Find where the given text appears and provide that cell's center as [X, Y] coordinate. 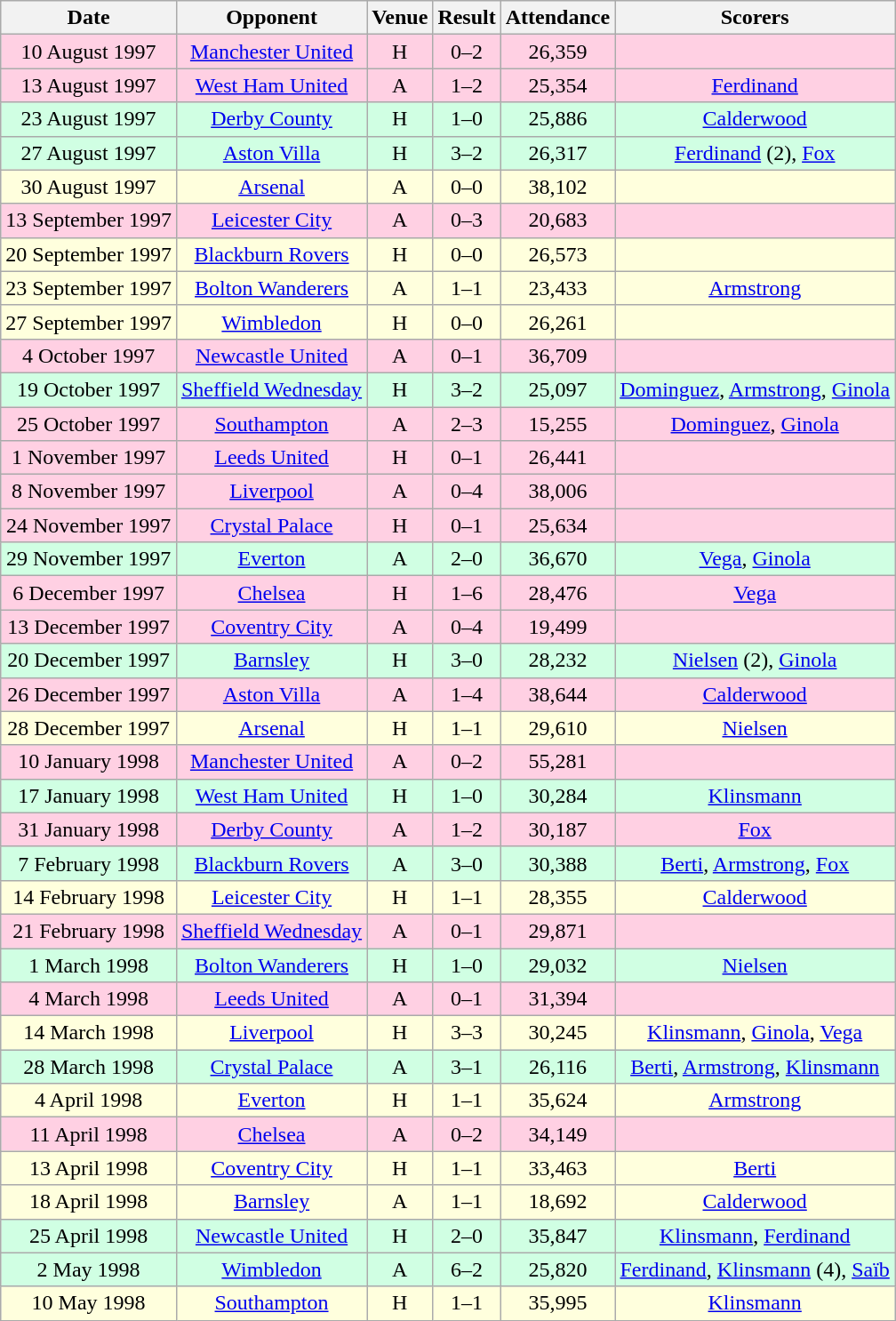
34,149 [557, 1134]
26,261 [557, 322]
4 October 1997 [89, 356]
20,683 [557, 220]
25 April 1998 [89, 1236]
25,354 [557, 85]
2 May 1998 [89, 1269]
Scorers [756, 18]
10 August 1997 [89, 52]
Nielsen (2), Ginola [756, 660]
28,476 [557, 593]
Ferdinand, Klinsmann (4), Saïb [756, 1269]
17 January 1998 [89, 796]
28,355 [557, 897]
38,644 [557, 694]
23 August 1997 [89, 119]
27 August 1997 [89, 153]
38,006 [557, 492]
25,886 [557, 119]
1 March 1998 [89, 965]
30,284 [557, 796]
Berti [756, 1168]
4 April 1998 [89, 1101]
0–3 [467, 220]
26,317 [557, 153]
26,441 [557, 458]
20 December 1997 [89, 660]
18,692 [557, 1202]
30 August 1997 [89, 187]
13 December 1997 [89, 627]
31,394 [557, 999]
23 September 1997 [89, 288]
13 April 1998 [89, 1168]
55,281 [557, 762]
6 December 1997 [89, 593]
6–2 [467, 1269]
26,573 [557, 254]
Vega [756, 593]
36,709 [557, 356]
30,245 [557, 1033]
29,610 [557, 728]
Dominguez, Armstrong, Ginola [756, 389]
2–3 [467, 424]
1 November 1997 [89, 458]
4 March 1998 [89, 999]
7 February 1998 [89, 863]
25,820 [557, 1269]
24 November 1997 [89, 525]
26,116 [557, 1067]
10 January 1998 [89, 762]
29 November 1997 [89, 559]
25 October 1997 [89, 424]
35,624 [557, 1101]
20 September 1997 [89, 254]
Klinsmann, Ginola, Vega [756, 1033]
26,359 [557, 52]
35,847 [557, 1236]
10 May 1998 [89, 1303]
35,995 [557, 1303]
29,032 [557, 965]
29,871 [557, 931]
25,097 [557, 389]
Ferdinand [756, 85]
36,670 [557, 559]
28 December 1997 [89, 728]
27 September 1997 [89, 322]
Vega, Ginola [756, 559]
28,232 [557, 660]
31 January 1998 [89, 829]
Opponent [271, 18]
Dominguez, Ginola [756, 424]
18 April 1998 [89, 1202]
Attendance [557, 18]
Fox [756, 829]
Venue [400, 18]
Date [89, 18]
38,102 [557, 187]
13 August 1997 [89, 85]
28 March 1998 [89, 1067]
19,499 [557, 627]
Klinsmann, Ferdinand [756, 1236]
15,255 [557, 424]
21 February 1998 [89, 931]
33,463 [557, 1168]
23,433 [557, 288]
Berti, Armstrong, Klinsmann [756, 1067]
Berti, Armstrong, Fox [756, 863]
19 October 1997 [89, 389]
3–1 [467, 1067]
14 February 1998 [89, 897]
14 March 1998 [89, 1033]
26 December 1997 [89, 694]
3–3 [467, 1033]
8 November 1997 [89, 492]
1–6 [467, 593]
30,388 [557, 863]
30,187 [557, 829]
1–4 [467, 694]
25,634 [557, 525]
Ferdinand (2), Fox [756, 153]
13 September 1997 [89, 220]
Result [467, 18]
11 April 1998 [89, 1134]
